Scan for the cell matching the given text and deliver its (X, Y) coordinate at center. 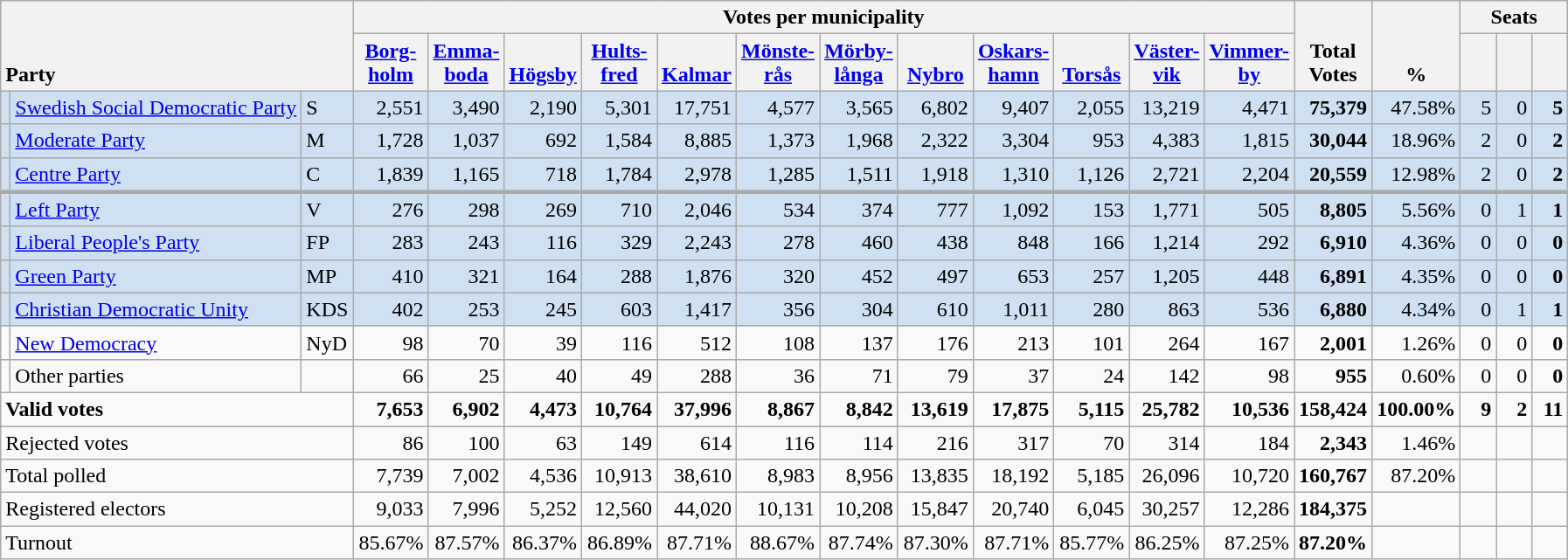
1.26% (1416, 342)
Vimmer- by (1250, 63)
40 (543, 376)
86.37% (543, 543)
2,343 (1334, 443)
710 (619, 210)
505 (1250, 210)
NyD (327, 342)
Moderate Party (156, 141)
653 (1013, 276)
2,046 (697, 210)
6,802 (935, 107)
5,252 (543, 509)
1,310 (1013, 175)
1,784 (619, 175)
614 (697, 443)
5.56% (1416, 210)
9 (1479, 409)
24 (1092, 376)
Mönste- rås (778, 63)
1,839 (391, 175)
137 (859, 342)
10,131 (778, 509)
216 (935, 443)
18.96% (1416, 141)
C (327, 175)
13,219 (1167, 107)
243 (467, 243)
1,214 (1167, 243)
460 (859, 243)
6,045 (1092, 509)
Party (177, 45)
114 (859, 443)
15,847 (935, 509)
314 (1167, 443)
3,304 (1013, 141)
New Democracy (156, 342)
87.74% (859, 543)
20,559 (1334, 175)
Votes per municipality (823, 17)
4,383 (1167, 141)
402 (391, 309)
86.89% (619, 543)
269 (543, 210)
Other parties (156, 376)
17,875 (1013, 409)
86.25% (1167, 543)
536 (1250, 309)
264 (1167, 342)
2,978 (697, 175)
10,536 (1250, 409)
S (327, 107)
292 (1250, 243)
452 (859, 276)
1,092 (1013, 210)
160,767 (1334, 476)
321 (467, 276)
71 (859, 376)
38,610 (697, 476)
1,771 (1167, 210)
1,728 (391, 141)
8,805 (1334, 210)
1,968 (859, 141)
10,913 (619, 476)
Liberal People's Party (156, 243)
298 (467, 210)
6,880 (1334, 309)
1,285 (778, 175)
Oskars- hamn (1013, 63)
4,577 (778, 107)
356 (778, 309)
% (1416, 45)
13,619 (935, 409)
100.00% (1416, 409)
75,379 (1334, 107)
2,721 (1167, 175)
30,257 (1167, 509)
KDS (327, 309)
Högsby (543, 63)
13,835 (935, 476)
85.67% (391, 543)
Hults- fred (619, 63)
1,876 (697, 276)
176 (935, 342)
1,165 (467, 175)
87.25% (1250, 543)
Left Party (156, 210)
213 (1013, 342)
1.46% (1416, 443)
5,185 (1092, 476)
320 (778, 276)
Seats (1514, 17)
280 (1092, 309)
Christian Democratic Unity (156, 309)
101 (1092, 342)
4,473 (543, 409)
6,891 (1334, 276)
257 (1092, 276)
5,301 (619, 107)
8,956 (859, 476)
777 (935, 210)
10,764 (619, 409)
167 (1250, 342)
329 (619, 243)
12,286 (1250, 509)
149 (619, 443)
26,096 (1167, 476)
1,511 (859, 175)
6,902 (467, 409)
25,782 (1167, 409)
Total polled (177, 476)
276 (391, 210)
12.98% (1416, 175)
63 (543, 443)
278 (778, 243)
8,867 (778, 409)
184 (1250, 443)
49 (619, 376)
Väster- vik (1167, 63)
Green Party (156, 276)
8,983 (778, 476)
18,192 (1013, 476)
10,720 (1250, 476)
2,055 (1092, 107)
953 (1092, 141)
10,208 (859, 509)
158,424 (1334, 409)
66 (391, 376)
692 (543, 141)
153 (1092, 210)
Emma- boda (467, 63)
374 (859, 210)
245 (543, 309)
Swedish Social Democratic Party (156, 107)
8,842 (859, 409)
410 (391, 276)
Total Votes (1334, 45)
Valid votes (177, 409)
47.58% (1416, 107)
955 (1334, 376)
Nybro (935, 63)
4.36% (1416, 243)
6,910 (1334, 243)
2,001 (1334, 342)
534 (778, 210)
438 (935, 243)
Turnout (177, 543)
Torsås (1092, 63)
Registered electors (177, 509)
2,243 (697, 243)
87.57% (467, 543)
3,490 (467, 107)
497 (935, 276)
5,115 (1092, 409)
3,565 (859, 107)
7,739 (391, 476)
37,996 (697, 409)
184,375 (1334, 509)
9,407 (1013, 107)
7,002 (467, 476)
36 (778, 376)
1,815 (1250, 141)
108 (778, 342)
603 (619, 309)
863 (1167, 309)
FP (327, 243)
1,584 (619, 141)
164 (543, 276)
88.67% (778, 543)
30,044 (1334, 141)
4,536 (543, 476)
848 (1013, 243)
25 (467, 376)
166 (1092, 243)
Kalmar (697, 63)
7,653 (391, 409)
12,560 (619, 509)
11 (1551, 409)
V (327, 210)
M (327, 141)
512 (697, 342)
1,011 (1013, 309)
2,551 (391, 107)
304 (859, 309)
1,373 (778, 141)
1,205 (1167, 276)
79 (935, 376)
610 (935, 309)
1,417 (697, 309)
4.34% (1416, 309)
8,885 (697, 141)
718 (543, 175)
44,020 (697, 509)
253 (467, 309)
Rejected votes (177, 443)
9,033 (391, 509)
87.30% (935, 543)
4.35% (1416, 276)
Borg- holm (391, 63)
1,126 (1092, 175)
100 (467, 443)
448 (1250, 276)
Centre Party (156, 175)
17,751 (697, 107)
37 (1013, 376)
4,471 (1250, 107)
283 (391, 243)
2,204 (1250, 175)
39 (543, 342)
85.77% (1092, 543)
Mörby- långa (859, 63)
2,190 (543, 107)
0.60% (1416, 376)
1,037 (467, 141)
1,918 (935, 175)
317 (1013, 443)
MP (327, 276)
2,322 (935, 141)
7,996 (467, 509)
86 (391, 443)
20,740 (1013, 509)
142 (1167, 376)
